Capture the cell that displays the provided text and extract its (x, y) central coordinate. 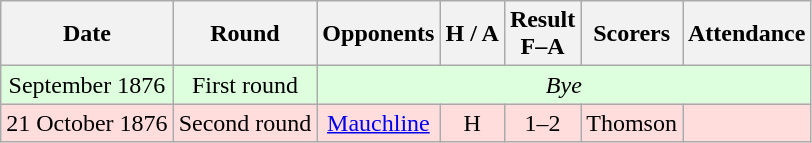
September 1876 (87, 85)
Thomson (632, 123)
Attendance (746, 34)
21 October 1876 (87, 123)
Bye (564, 85)
Round (245, 34)
Date (87, 34)
Second round (245, 123)
H / A (472, 34)
1–2 (542, 123)
Scorers (632, 34)
Mauchline (378, 123)
H (472, 123)
Opponents (378, 34)
ResultF–A (542, 34)
First round (245, 85)
